Identify which cell holds the provided text, then report its (X, Y) central coordinate. 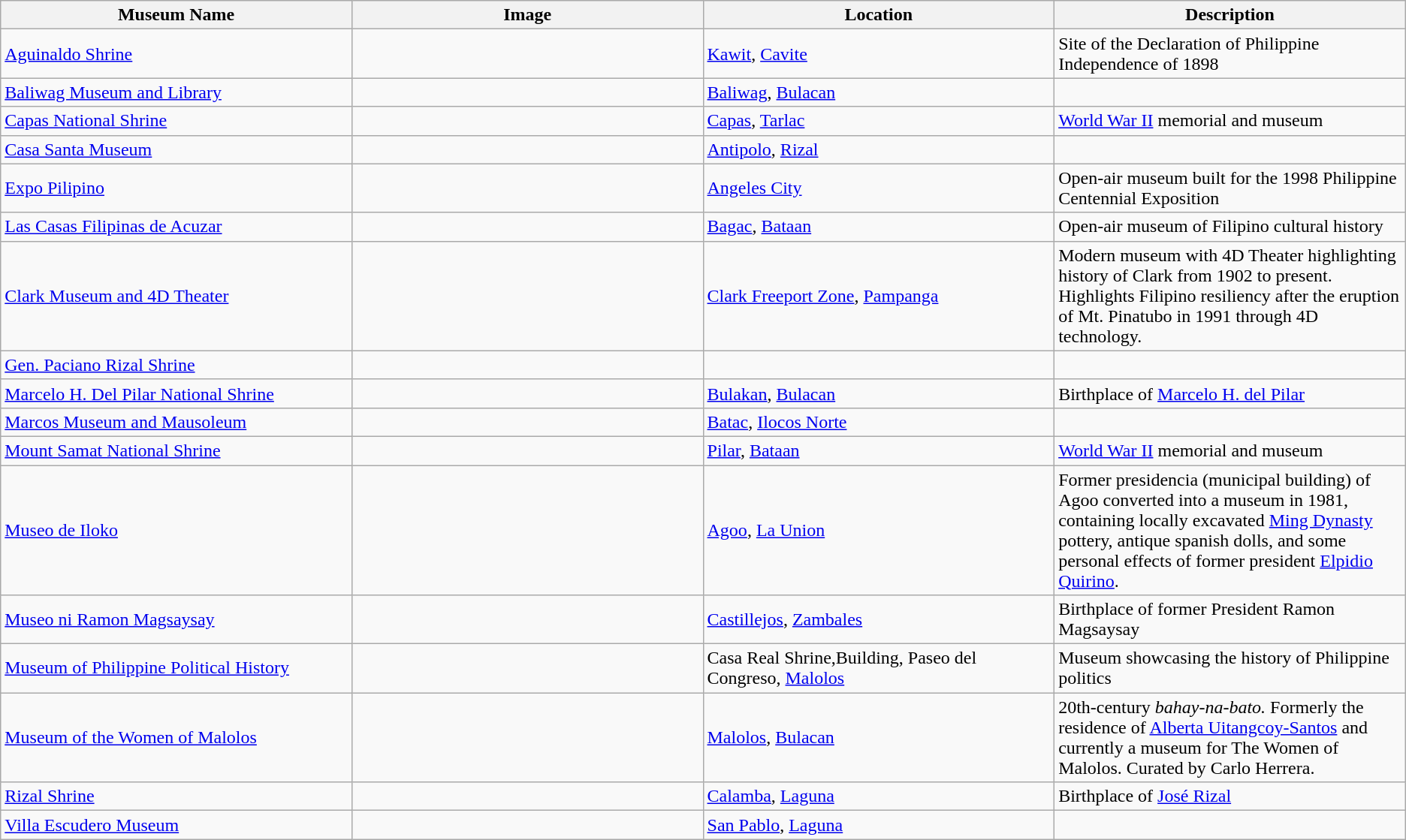
Batac, Ilocos Norte (879, 422)
Aguinaldo Shrine (177, 54)
Museum of the Women of Malolos (177, 737)
Villa Escudero Museum (177, 825)
Calamba, Laguna (879, 796)
Clark Freeport Zone, Pampanga (879, 296)
Birthplace of Marcelo H. del Pilar (1230, 393)
Bagac, Bataan (879, 227)
Baliwag Museum and Library (177, 92)
Castillejos, Zambales (879, 620)
Capas, Tarlac (879, 121)
Antipolo, Rizal (879, 149)
Museum showcasing the history of Philippine politics (1230, 668)
Baliwag, Bulacan (879, 92)
Birthplace of former President Ramon Magsaysay (1230, 620)
Pilar, Bataan (879, 450)
Description (1230, 15)
Open-air museum built for the 1998 Philippine Centennial Exposition (1230, 188)
Birthplace of José Rizal (1230, 796)
Capas National Shrine (177, 121)
Bulakan, Bulacan (879, 393)
Open-air museum of Filipino cultural history (1230, 227)
San Pablo, Laguna (879, 825)
Image (527, 15)
Kawit, Cavite (879, 54)
Agoo, La Union (879, 530)
Gen. Paciano Rizal Shrine (177, 365)
Museo de Iloko (177, 530)
Malolos, Bulacan (879, 737)
Marcelo H. Del Pilar National Shrine (177, 393)
Museo ni Ramon Magsaysay (177, 620)
Museum Name (177, 15)
Casa Real Shrine,Building, Paseo del Congreso, Malolos (879, 668)
Clark Museum and 4D Theater (177, 296)
Location (879, 15)
Mount Samat National Shrine (177, 450)
Expo Pilipino (177, 188)
Museum of Philippine Political History (177, 668)
Site of the Declaration of Philippine Independence of 1898 (1230, 54)
Las Casas Filipinas de Acuzar (177, 227)
Angeles City (879, 188)
Rizal Shrine (177, 796)
Casa Santa Museum (177, 149)
Marcos Museum and Mausoleum (177, 422)
